Find where the given text appears and provide that cell's center as [x, y] coordinate. 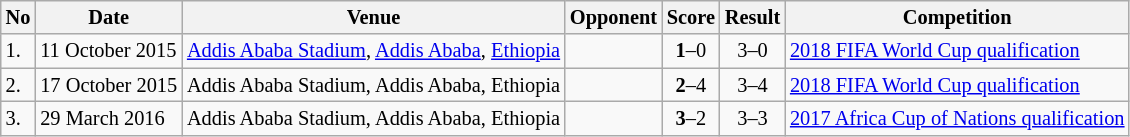
Competition [957, 17]
3–3 [752, 118]
3. [18, 118]
2. [18, 85]
2–4 [691, 85]
1–0 [691, 51]
Date [108, 17]
2017 Africa Cup of Nations qualification [957, 118]
Opponent [614, 17]
11 October 2015 [108, 51]
Venue [374, 17]
3–4 [752, 85]
17 October 2015 [108, 85]
No [18, 17]
3–2 [691, 118]
Result [752, 17]
3–0 [752, 51]
Score [691, 17]
1. [18, 51]
29 March 2016 [108, 118]
